Search for the cell housing the specified text and yield its [X, Y] center coordinate. 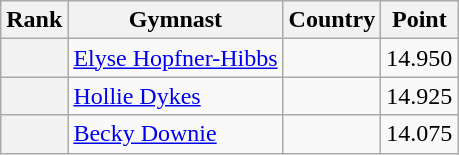
14.925 [420, 96]
14.075 [420, 134]
14.950 [420, 58]
Point [420, 20]
Rank [34, 20]
Becky Downie [176, 134]
Gymnast [176, 20]
Elyse Hopfner-Hibbs [176, 58]
Country [332, 20]
Hollie Dykes [176, 96]
